Find where the given text appears and provide that cell's center as [X, Y] coordinate. 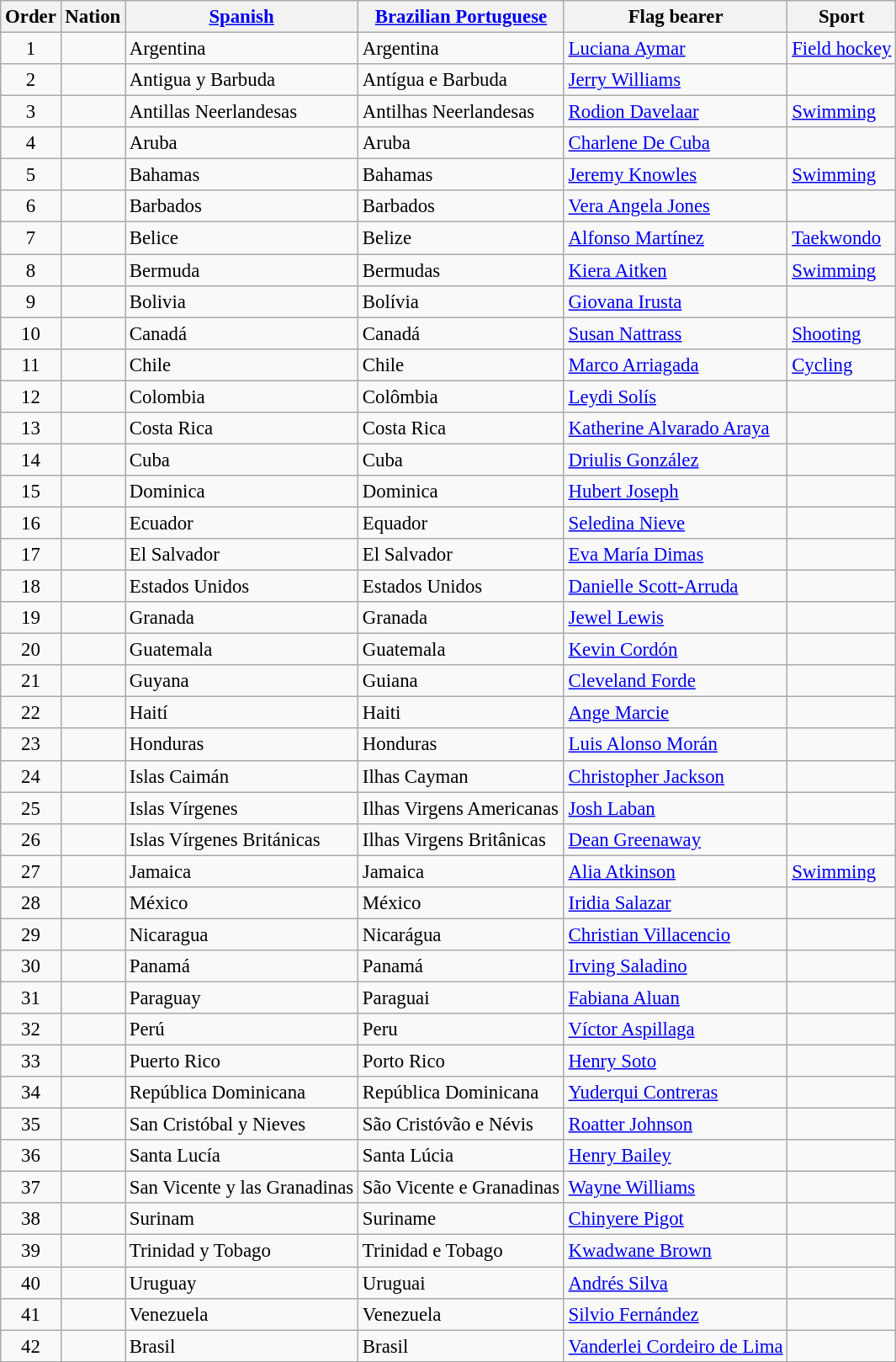
Trinidad y Tobago [241, 1251]
Silvio Fernández [676, 1314]
Driulis González [676, 460]
Susan Nattrass [676, 333]
14 [30, 460]
38 [30, 1220]
Bolivia [241, 301]
Henry Bailey [676, 1156]
7 [30, 238]
Iridia Salazar [676, 903]
31 [30, 998]
Haiti [461, 713]
Cycling [841, 364]
Víctor Aspillaga [676, 1029]
Rodion Davelaar [676, 112]
15 [30, 492]
Henry Soto [676, 1061]
Josh Laban [676, 808]
Nation [93, 17]
Leydi Solís [676, 396]
18 [30, 587]
Marco Arriagada [676, 364]
21 [30, 681]
35 [30, 1125]
Islas Vírgenes Británicas [241, 839]
Field hockey [841, 49]
Roatter Johnson [676, 1125]
Belize [461, 238]
4 [30, 143]
Katherine Alvarado Araya [676, 428]
Surinam [241, 1220]
2 [30, 80]
Jerry Williams [676, 80]
Ilhas Virgens Britânicas [461, 839]
Nicaragua [241, 934]
Christian Villacencio [676, 934]
13 [30, 428]
26 [30, 839]
Peru [461, 1029]
Perú [241, 1029]
Kwadwane Brown [676, 1251]
Santa Lúcia [461, 1156]
3 [30, 112]
Chinyere Pigot [676, 1220]
42 [30, 1346]
36 [30, 1156]
Spanish [241, 17]
Giovana Irusta [676, 301]
Paraguay [241, 998]
Luciana Aymar [676, 49]
Porto Rico [461, 1061]
34 [30, 1093]
San Cristóbal y Nieves [241, 1125]
5 [30, 175]
8 [30, 270]
Eva María Dimas [676, 555]
Bermudas [461, 270]
27 [30, 871]
Antígua e Barbuda [461, 80]
Uruguai [461, 1283]
Bolívia [461, 301]
Ange Marcie [676, 713]
Taekwondo [841, 238]
Colômbia [461, 396]
25 [30, 808]
Sport [841, 17]
41 [30, 1314]
San Vicente y las Granadinas [241, 1188]
Islas Caimán [241, 776]
1 [30, 49]
Seledina Nieve [676, 523]
Alfonso Martínez [676, 238]
Antillas Neerlandesas [241, 112]
Brazilian Portuguese [461, 17]
Guiana [461, 681]
33 [30, 1061]
Paraguai [461, 998]
Christopher Jackson [676, 776]
Vera Angela Jones [676, 206]
6 [30, 206]
Nicarágua [461, 934]
Yuderqui Contreras [676, 1093]
32 [30, 1029]
Colombia [241, 396]
20 [30, 650]
Alia Atkinson [676, 871]
Islas Vírgenes [241, 808]
Jeremy Knowles [676, 175]
Wayne Williams [676, 1188]
40 [30, 1283]
Danielle Scott-Arruda [676, 587]
Fabiana Aluan [676, 998]
Ilhas Cayman [461, 776]
Haití [241, 713]
29 [30, 934]
10 [30, 333]
Luis Alonso Morán [676, 745]
Bermuda [241, 270]
Ilhas Virgens Americanas [461, 808]
30 [30, 966]
Cleveland Forde [676, 681]
Suriname [461, 1220]
16 [30, 523]
Guyana [241, 681]
19 [30, 618]
Andrés Silva [676, 1283]
Flag bearer [676, 17]
Uruguay [241, 1283]
9 [30, 301]
Dean Greenaway [676, 839]
11 [30, 364]
12 [30, 396]
Kiera Aitken [676, 270]
Antilhas Neerlandesas [461, 112]
Santa Lucía [241, 1156]
23 [30, 745]
São Vicente e Granadinas [461, 1188]
Shooting [841, 333]
28 [30, 903]
Hubert Joseph [676, 492]
24 [30, 776]
Kevin Cordón [676, 650]
39 [30, 1251]
Vanderlei Cordeiro de Lima [676, 1346]
Equador [461, 523]
Order [30, 17]
22 [30, 713]
Ecuador [241, 523]
37 [30, 1188]
Irving Saladino [676, 966]
Trinidad e Tobago [461, 1251]
Belice [241, 238]
Jewel Lewis [676, 618]
Antigua y Barbuda [241, 80]
Puerto Rico [241, 1061]
17 [30, 555]
Charlene De Cuba [676, 143]
São Cristóvão e Névis [461, 1125]
